Detect which cell encompasses the target text, then output its [X, Y] center coordinate. 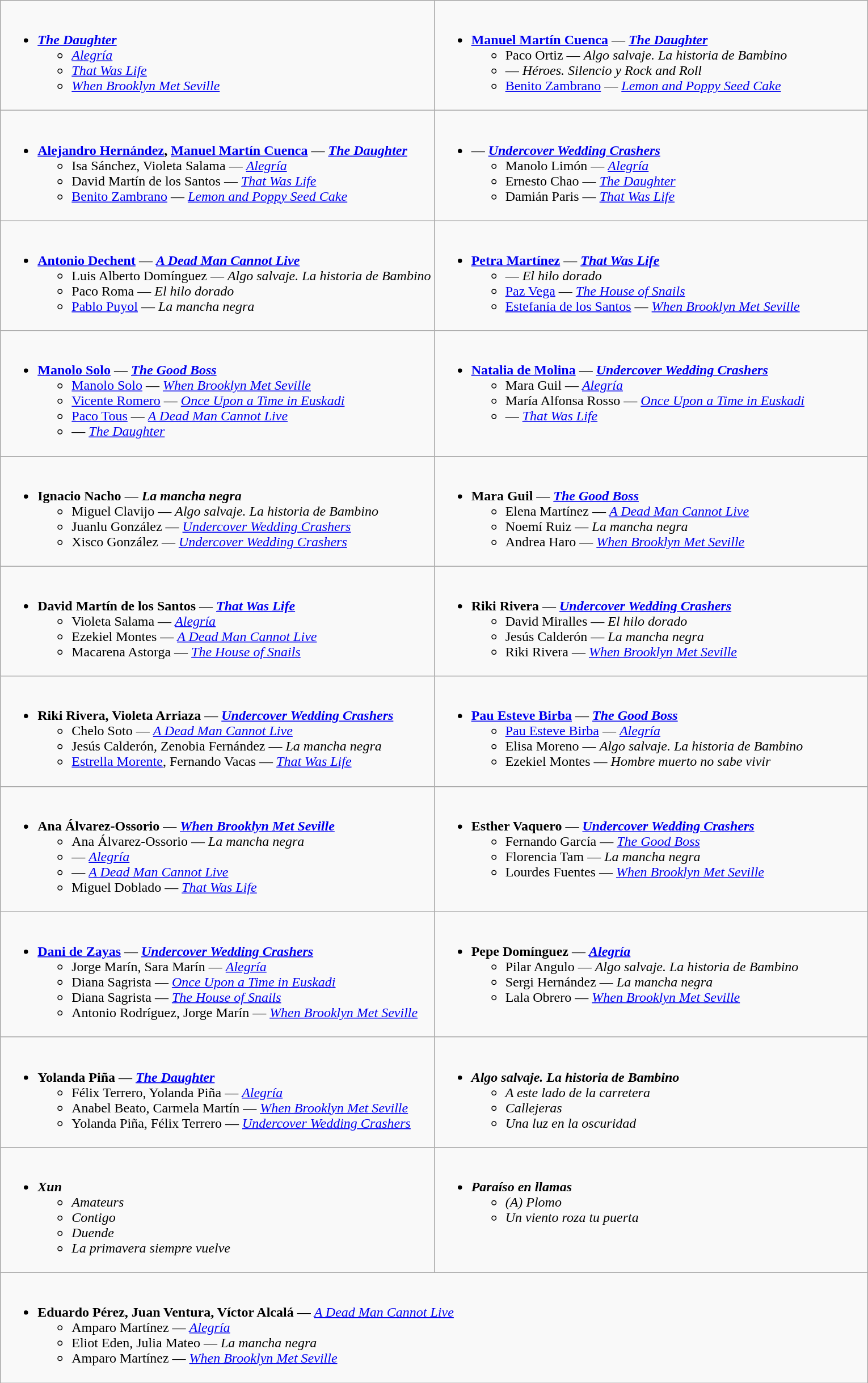
Pepe Domínguez — AlegríaPilar Angulo — Algo salvaje. La historia de BambinoSergi Hernández — La mancha negraLala Obrero — When Brooklyn Met Seville [651, 975]
Mara Guil — The Good BossElena Martínez — A Dead Man Cannot LiveNoemí Ruiz — La mancha negraAndrea Haro — When Brooklyn Met Seville [651, 511]
Petra Martínez — That Was Life — El hilo doradoPaz Vega — The House of SnailsEstefanía de los Santos — When Brooklyn Met Seville [651, 276]
Natalia de Molina — Undercover Wedding CrashersMara Guil — AlegríaMaría Alfonsa Rosso — Once Upon a Time in Euskadi — That Was Life [651, 394]
David Martín de los Santos — That Was LifeVioleta Salama — AlegríaEzekiel Montes — A Dead Man Cannot LiveMacarena Astorga — The House of Snails [217, 621]
— Undercover Wedding CrashersManolo Limón — AlegríaErnesto Chao — The DaughterDamián Paris — That Was Life [651, 166]
Esther Vaquero — Undercover Wedding CrashersFernando García — The Good BossFlorencia Tam — La mancha negraLourdes Fuentes — When Brooklyn Met Seville [651, 849]
Paraíso en llamas(A) PlomoUn viento roza tu puerta [651, 1209]
Algo salvaje. La historia de BambinoA este lado de la carreteraCallejerasUna luz en la oscuridad [651, 1092]
Riki Rivera — Undercover Wedding CrashersDavid Miralles — El hilo doradoJesús Calderón — La mancha negraRiki Rivera — When Brooklyn Met Seville [651, 621]
XunAmateursContigoDuendeLa primavera siempre vuelve [217, 1209]
The DaughterAlegríaThat Was LifeWhen Brooklyn Met Seville [217, 56]
Ana Álvarez-Ossorio — When Brooklyn Met SevilleAna Álvarez-Ossorio — La mancha negra — Alegría — A Dead Man Cannot LiveMiguel Doblado — That Was Life [217, 849]
